Pinpoint the cell where the given text exists, returning its (x, y) midpoint coordinate. 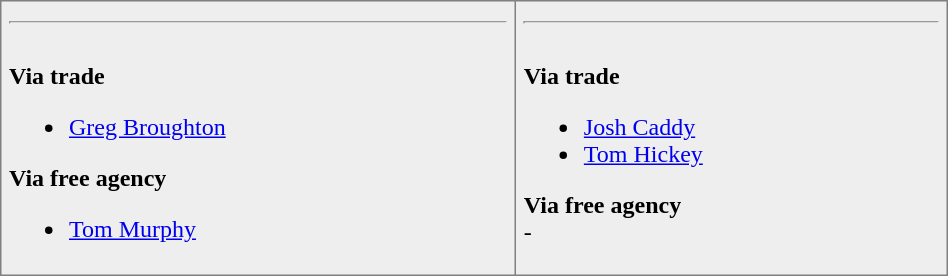
Via tradeGreg BroughtonVia free agencyTom Murphy (258, 138)
Via tradeJosh CaddyTom HickeyVia free agency - (732, 138)
